For the text-containing cell, return its midpoint in [x, y] coordinate format. 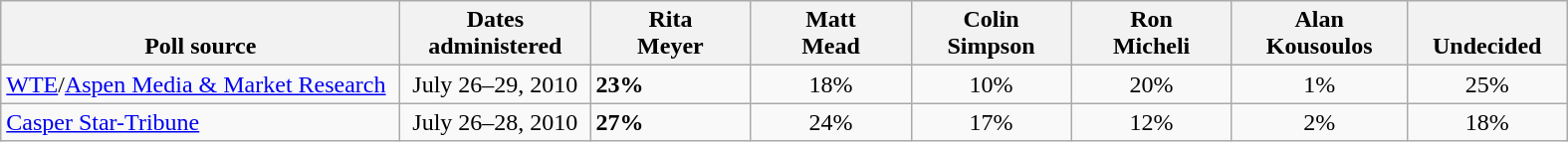
July 26–29, 2010 [496, 84]
AlanKousoulos [1319, 34]
24% [830, 122]
1% [1319, 84]
RonMicheli [1151, 34]
23% [671, 84]
2% [1319, 122]
20% [1151, 84]
Dates administered [496, 34]
25% [1487, 84]
WTE/Aspen Media & Market Research [201, 84]
27% [671, 122]
Poll source [201, 34]
17% [992, 122]
MattMead [830, 34]
Undecided [1487, 34]
10% [992, 84]
Casper Star-Tribune [201, 122]
ColinSimpson [992, 34]
12% [1151, 122]
RitaMeyer [671, 34]
July 26–28, 2010 [496, 122]
